Find where the given text appears and provide that cell's center as [X, Y] coordinate. 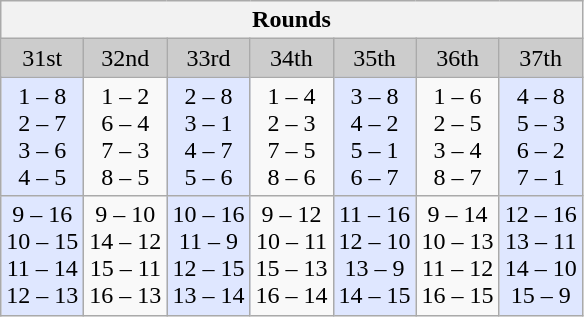
Rounds [292, 20]
9 – 1410 – 1311 – 1216 – 15 [458, 256]
10 – 1611 – 912 – 1513 – 14 [208, 256]
9 – 1014 – 1215 – 1116 – 13 [126, 256]
9 – 1610 – 1511 – 1412 – 13 [42, 256]
1 – 82 – 73 – 64 – 5 [42, 136]
36th [458, 58]
31st [42, 58]
1 – 62 – 53 – 48 – 7 [458, 136]
2 – 83 – 14 – 75 – 6 [208, 136]
11 – 1612 – 1013 – 914 – 15 [374, 256]
35th [374, 58]
32nd [126, 58]
9 – 1210 – 1115 – 1316 – 14 [292, 256]
3 – 84 – 25 – 16 – 7 [374, 136]
1 – 42 – 37 – 58 – 6 [292, 136]
34th [292, 58]
4 – 85 – 36 – 27 – 1 [540, 136]
12 – 1613 – 1114 – 1015 – 9 [540, 256]
33rd [208, 58]
37th [540, 58]
1 – 26 – 47 – 38 – 5 [126, 136]
